Output the (X, Y) coordinate of the center of the cell containing the given text.  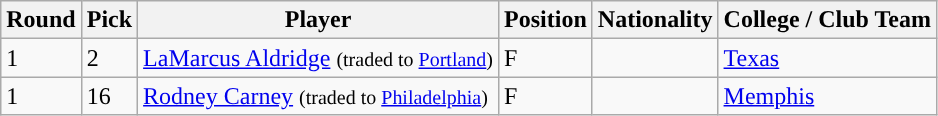
Pick (109, 20)
Round (41, 20)
Memphis (827, 96)
Rodney Carney (traded to Philadelphia) (318, 96)
Position (546, 20)
Texas (827, 58)
16 (109, 96)
LaMarcus Aldridge (traded to Portland) (318, 58)
2 (109, 58)
Nationality (655, 20)
College / Club Team (827, 20)
Player (318, 20)
